Locate the cell with the specified text and output its (X, Y) center coordinate. 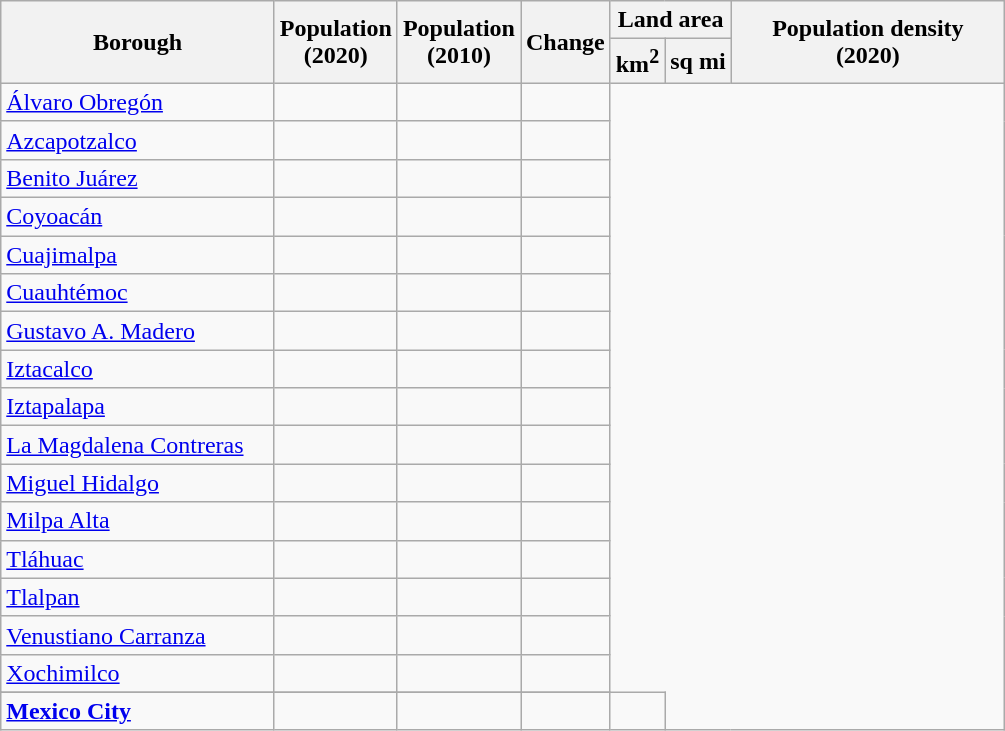
Xochimilco (138, 673)
Venustiano Carranza (138, 635)
Benito Juárez (138, 178)
Tlalpan (138, 597)
Population(2020) (336, 42)
Borough (138, 42)
Land area (670, 20)
Iztapalapa (138, 407)
Álvaro Obregón (138, 102)
Coyoacán (138, 217)
Population(2010) (458, 42)
Change (565, 42)
Cuajimalpa (138, 255)
Population density(2020) (868, 42)
sq mi (698, 62)
La Magdalena Contreras (138, 445)
Iztacalco (138, 369)
Mexico City (138, 711)
Cuauhtémoc (138, 293)
Azcapotzalco (138, 140)
km2 (637, 62)
Gustavo A. Madero (138, 331)
Miguel Hidalgo (138, 483)
Tláhuac (138, 559)
Milpa Alta (138, 521)
